Locate the cell with the specified text and output its [X, Y] center coordinate. 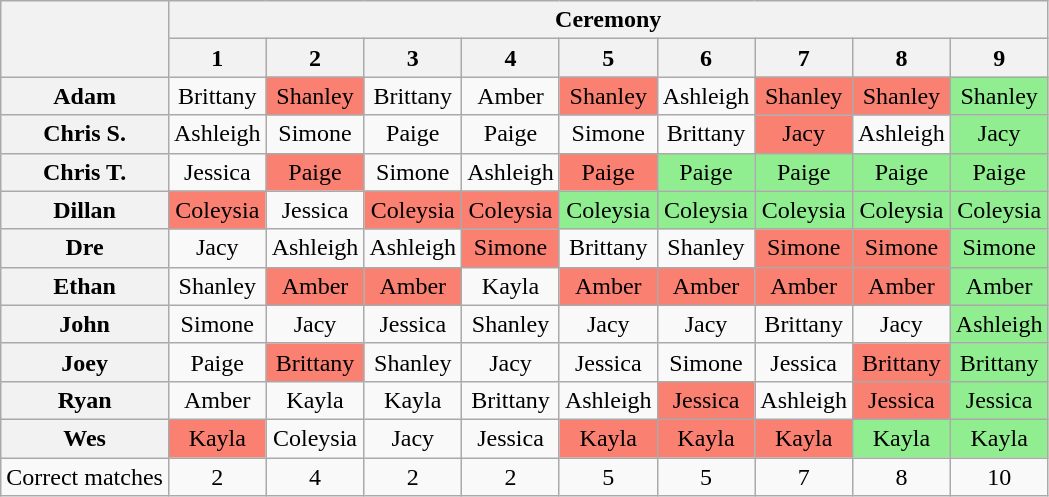
3 [413, 58]
Joey [85, 362]
Ryan [85, 400]
Correct matches [85, 477]
Chris S. [85, 134]
Dre [85, 248]
Wes [85, 438]
Dillan [85, 210]
John [85, 324]
1 [217, 58]
Ethan [85, 286]
Ceremony [608, 20]
Chris T. [85, 172]
6 [706, 58]
Adam [85, 96]
9 [999, 58]
10 [999, 477]
